Output the (X, Y) coordinate of the center of the cell containing the given text.  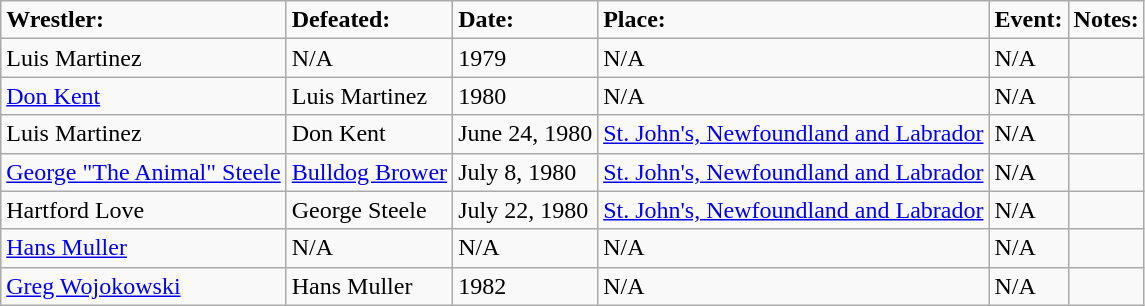
George Steele (369, 210)
Notes: (1106, 20)
Wrestler: (144, 20)
1980 (526, 96)
Place: (794, 20)
George "The Animal" Steele (144, 172)
Event: (1028, 20)
Date: (526, 20)
July 22, 1980 (526, 210)
Bulldog Brower (369, 172)
July 8, 1980 (526, 172)
1979 (526, 58)
1982 (526, 286)
June 24, 1980 (526, 134)
Greg Wojokowski (144, 286)
Defeated: (369, 20)
Hartford Love (144, 210)
